Provide the (X, Y) coordinate of the cell's center where the given text is located.  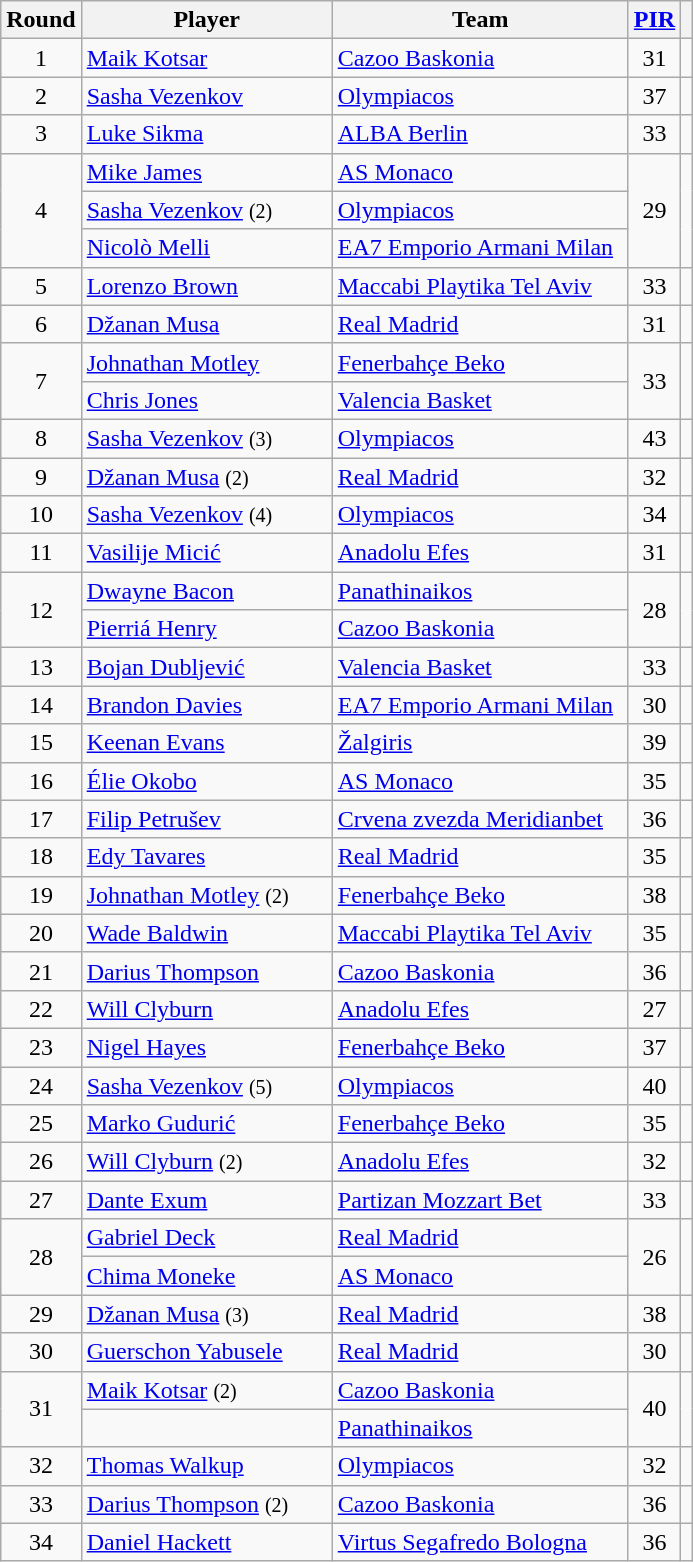
Virtus Segafredo Bologna (480, 1542)
Will Clyburn (206, 1009)
Darius Thompson (206, 971)
Keenan Evans (206, 743)
9 (41, 477)
Team (480, 20)
11 (41, 553)
5 (41, 286)
Dwayne Bacon (206, 591)
17 (41, 819)
Dante Exum (206, 1200)
Maik Kotsar (2) (206, 1390)
Partizan Mozzart Bet (480, 1200)
Sasha Vezenkov (206, 96)
Johnathan Motley (2) (206, 895)
Nigel Hayes (206, 1047)
20 (41, 933)
Darius Thompson (2) (206, 1504)
Élie Okobo (206, 781)
PIR (654, 20)
Sasha Vezenkov (5) (206, 1085)
Sasha Vezenkov (2) (206, 210)
Bojan Dubljević (206, 667)
13 (41, 667)
2 (41, 96)
Nicolò Melli (206, 248)
Gabriel Deck (206, 1238)
Wade Baldwin (206, 933)
Daniel Hackett (206, 1542)
15 (41, 743)
Luke Sikma (206, 134)
39 (654, 743)
23 (41, 1047)
12 (41, 610)
22 (41, 1009)
Mike James (206, 172)
10 (41, 515)
Player (206, 20)
24 (41, 1085)
Edy Tavares (206, 857)
7 (41, 381)
19 (41, 895)
ALBA Berlin (480, 134)
Žalgiris (480, 743)
Lorenzo Brown (206, 286)
Round (41, 20)
43 (654, 438)
1 (41, 58)
Sasha Vezenkov (4) (206, 515)
Crvena zvezda Meridianbet (480, 819)
Johnathan Motley (206, 362)
Thomas Walkup (206, 1466)
3 (41, 134)
25 (41, 1124)
Brandon Davies (206, 705)
4 (41, 210)
Chris Jones (206, 400)
Will Clyburn (2) (206, 1162)
Sasha Vezenkov (3) (206, 438)
Chima Moneke (206, 1276)
Filip Petrušev (206, 819)
Marko Gudurić (206, 1124)
Vasilije Micić (206, 553)
16 (41, 781)
6 (41, 324)
Pierriá Henry (206, 629)
Guerschon Yabusele (206, 1352)
Maik Kotsar (206, 58)
21 (41, 971)
Džanan Musa (206, 324)
14 (41, 705)
Džanan Musa (2) (206, 477)
8 (41, 438)
18 (41, 857)
Džanan Musa (3) (206, 1314)
